From the cell containing the given text, extract its center point as [x, y] coordinate. 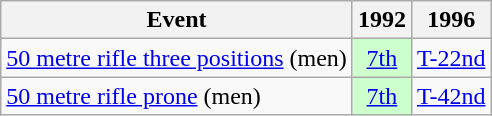
1992 [382, 20]
1996 [451, 20]
Event [177, 20]
50 metre rifle prone (men) [177, 96]
T-42nd [451, 96]
T-22nd [451, 58]
50 metre rifle three positions (men) [177, 58]
